Search for the cell housing the specified text and yield its (x, y) center coordinate. 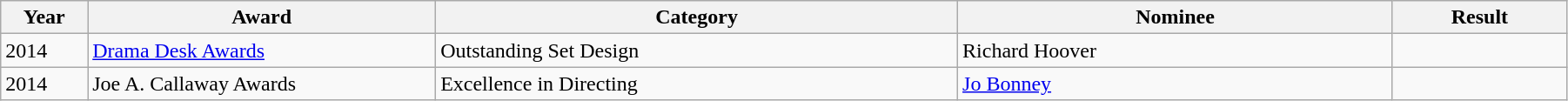
Joe A. Callaway Awards (262, 84)
Year (44, 17)
Nominee (1176, 17)
Richard Hoover (1176, 50)
Excellence in Directing (697, 84)
Award (262, 17)
Outstanding Set Design (697, 50)
Drama Desk Awards (262, 50)
Jo Bonney (1176, 84)
Category (697, 17)
Result (1479, 17)
